Locate the cell with the specified text and output its (X, Y) center coordinate. 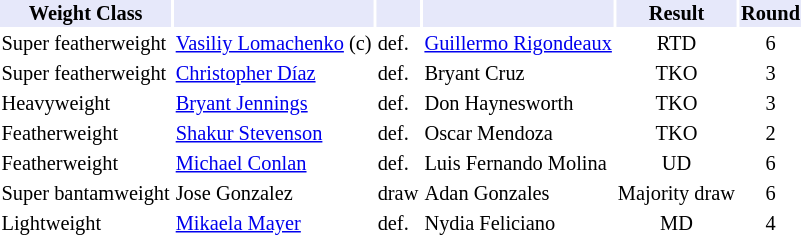
Majority draw (676, 194)
Oscar Mendoza (518, 134)
RTD (676, 44)
Vasiliy Lomachenko (c) (274, 44)
Shakur Stevenson (274, 134)
Christopher Díaz (274, 74)
Weight Class (86, 14)
draw (398, 194)
Luis Fernando Molina (518, 164)
Bryant Cruz (518, 74)
Michael Conlan (274, 164)
Result (676, 14)
Super bantamweight (86, 194)
Don Haynesworth (518, 104)
Adan Gonzales (518, 194)
Heavyweight (86, 104)
UD (676, 164)
Jose Gonzalez (274, 194)
Guillermo Rigondeaux (518, 44)
Bryant Jennings (274, 104)
